Pinpoint the cell where the given text exists, returning its (x, y) midpoint coordinate. 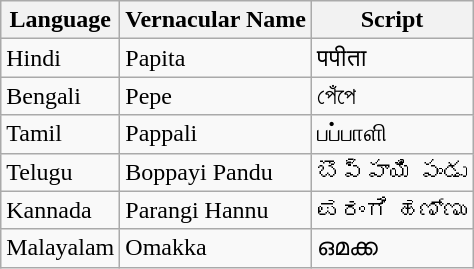
Boppayi Pandu (216, 172)
Pepe (216, 96)
ಪರಂಗಿ ಹಣ್ಣು (392, 210)
Parangi Hannu (216, 210)
Tamil (60, 134)
Malayalam (60, 248)
Papita (216, 58)
ഒമക്ക (392, 248)
पपीता (392, 58)
Script (392, 20)
Omakka (216, 248)
Language (60, 20)
பப்பாளி (392, 134)
Bengali (60, 96)
Hindi (60, 58)
Kannada (60, 210)
Pappali (216, 134)
Vernacular Name (216, 20)
బొప్పాయి పండు (392, 172)
পেঁপে (392, 96)
Telugu (60, 172)
